Scan for the cell matching the given text and deliver its [X, Y] coordinate at center. 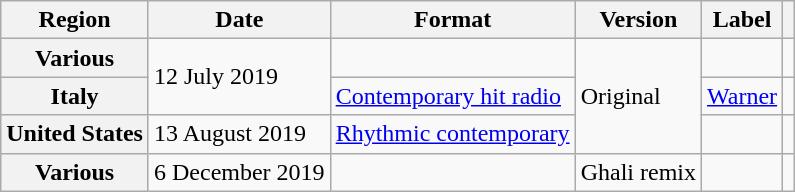
Version [638, 20]
Format [452, 20]
Ghali remix [638, 172]
Rhythmic contemporary [452, 134]
United States [75, 134]
Date [239, 20]
6 December 2019 [239, 172]
Original [638, 96]
Region [75, 20]
Label [742, 20]
13 August 2019 [239, 134]
12 July 2019 [239, 77]
Warner [742, 96]
Italy [75, 96]
Contemporary hit radio [452, 96]
